Detect which cell encompasses the target text, then output its (X, Y) center coordinate. 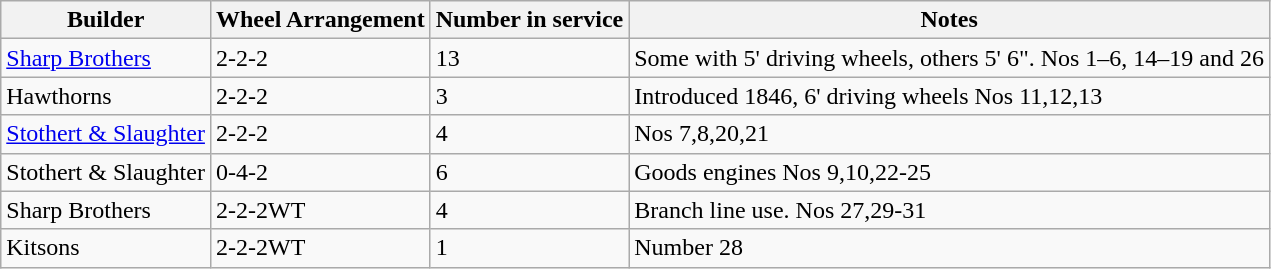
Number 28 (950, 248)
Nos 7,8,20,21 (950, 134)
Wheel Arrangement (320, 20)
1 (530, 248)
3 (530, 96)
Kitsons (106, 248)
Goods engines Nos 9,10,22-25 (950, 172)
Builder (106, 20)
Branch line use. Nos 27,29-31 (950, 210)
Hawthorns (106, 96)
Some with 5' driving wheels, others 5' 6". Nos 1–6, 14–19 and 26 (950, 58)
13 (530, 58)
Notes (950, 20)
6 (530, 172)
Introduced 1846, 6' driving wheels Nos 11,12,13 (950, 96)
Number in service (530, 20)
0-4-2 (320, 172)
